Identify which cell holds the provided text, then report its [X, Y] central coordinate. 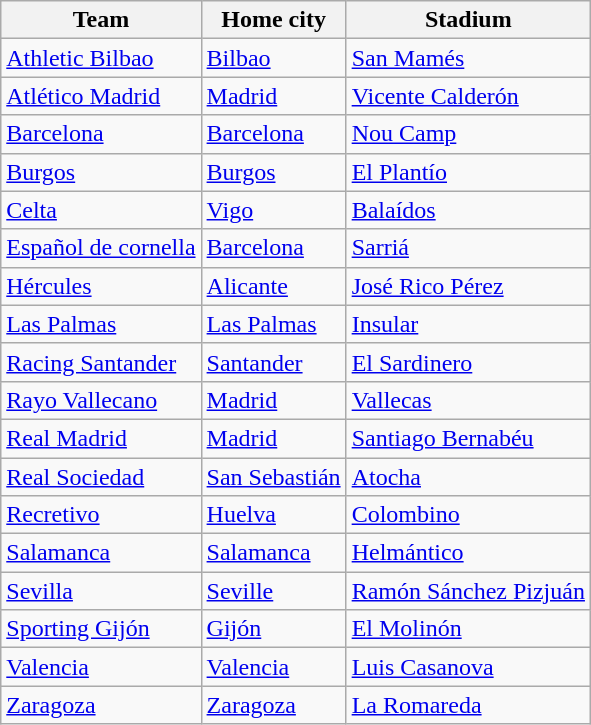
Home city [274, 20]
Athletic Bilbao [101, 58]
Rayo Vallecano [101, 400]
Santiago Bernabéu [468, 438]
Sevilla [101, 591]
Stadium [468, 20]
Sporting Gijón [101, 629]
Colombino [468, 515]
San Sebastián [274, 477]
Santander [274, 362]
Hércules [101, 286]
Team [101, 20]
Bilbao [274, 58]
Insular [468, 324]
Ramón Sánchez Pizjuán [468, 591]
Alicante [274, 286]
El Sardinero [468, 362]
Nou Camp [468, 134]
Balaídos [468, 210]
Vicente Calderón [468, 96]
Sarriá [468, 248]
Luis Casanova [468, 667]
José Rico Pérez [468, 286]
Celta [101, 210]
San Mamés [468, 58]
Huelva [274, 515]
Gijón [274, 629]
El Plantío [468, 172]
Vigo [274, 210]
Real Sociedad [101, 477]
Racing Santander [101, 362]
Recretivo [101, 515]
Atocha [468, 477]
Español de cornella [101, 248]
Real Madrid [101, 438]
Helmántico [468, 553]
Vallecas [468, 400]
Seville [274, 591]
El Molinón [468, 629]
La Romareda [468, 705]
Atlético Madrid [101, 96]
